Return [X, Y] of the center of cell containing provided text 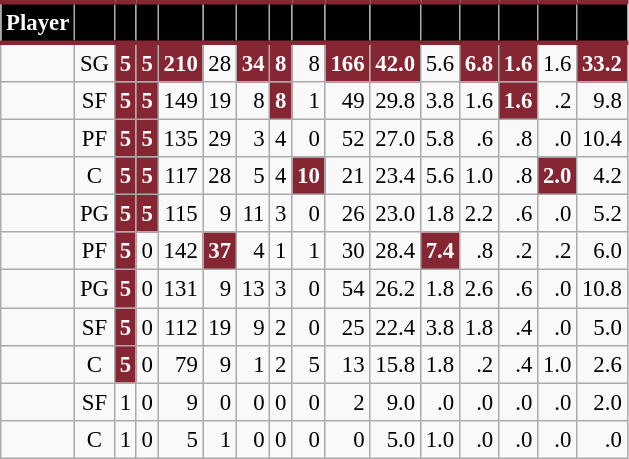
5.2 [602, 214]
79 [180, 364]
135 [180, 139]
142 [180, 251]
21 [348, 176]
54 [348, 289]
9.0 [395, 402]
29.8 [395, 101]
10 [308, 176]
15.8 [395, 364]
30 [348, 251]
131 [180, 289]
10.4 [602, 139]
112 [180, 327]
25 [348, 327]
42.0 [395, 62]
166 [348, 62]
6.0 [602, 251]
115 [180, 214]
23.0 [395, 214]
34 [252, 62]
Player [38, 22]
22.4 [395, 327]
52 [348, 139]
117 [180, 176]
11 [252, 214]
5.8 [440, 139]
4.2 [602, 176]
SG [95, 62]
28.4 [395, 251]
6.8 [478, 62]
2.2 [478, 214]
23.4 [395, 176]
10.8 [602, 289]
37 [220, 251]
49 [348, 101]
149 [180, 101]
33.2 [602, 62]
29 [220, 139]
7.4 [440, 251]
27.0 [395, 139]
26.2 [395, 289]
210 [180, 62]
26 [348, 214]
9.8 [602, 101]
